For the text-containing cell, return its midpoint in (x, y) coordinate format. 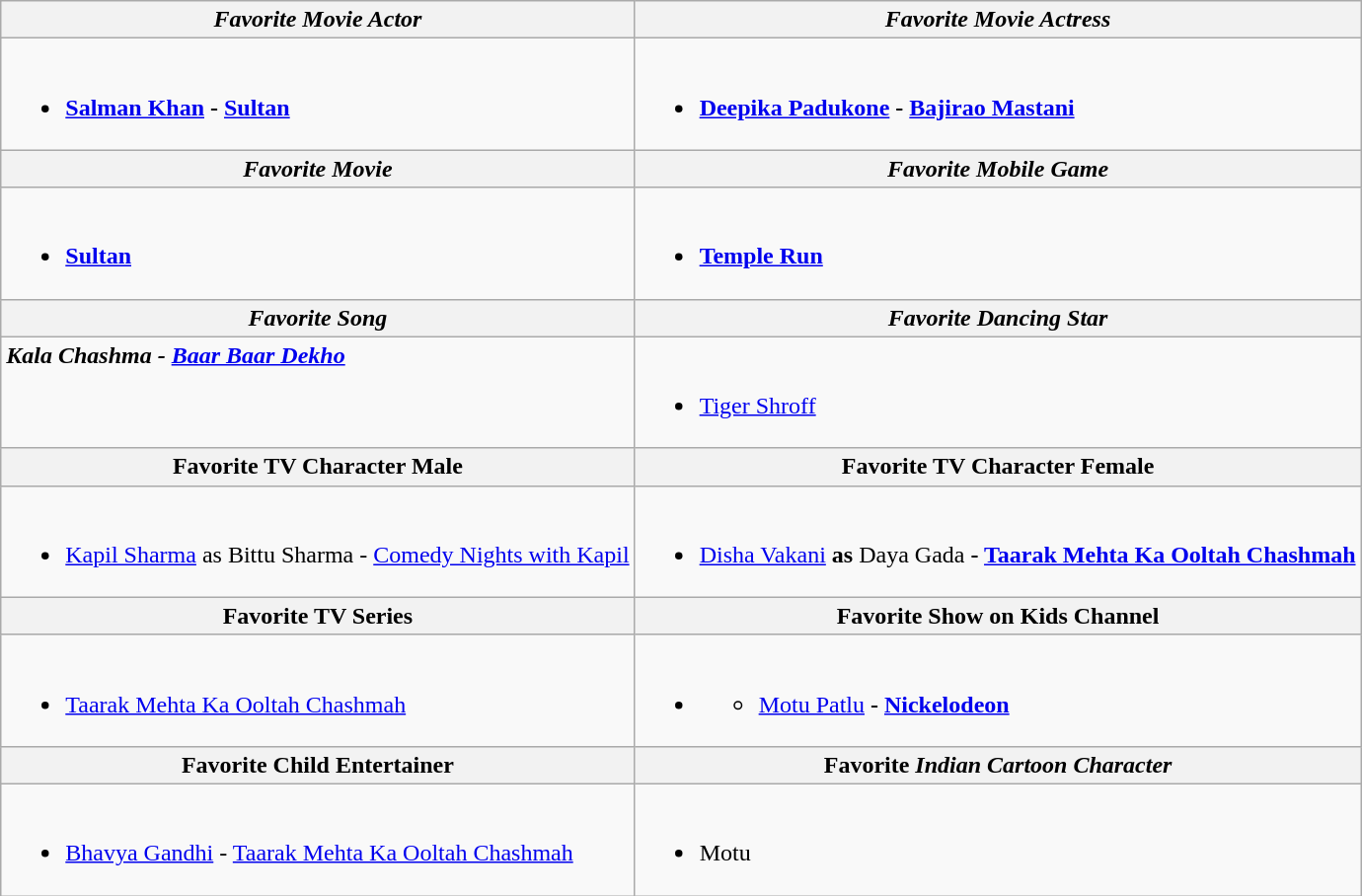
Motu Patlu - Nickelodeon (998, 691)
Kapil Sharma as Bittu Sharma - Comedy Nights with Kapil (318, 541)
Favorite Movie Actor (318, 20)
Favorite Mobile Game (998, 169)
Favorite TV Series (318, 616)
Motu (998, 839)
Salman Khan - Sultan (318, 95)
Temple Run (998, 243)
Favorite Indian Cartoon Character (998, 765)
Sultan (318, 243)
Taarak Mehta Ka Ooltah Chashmah (318, 691)
Bhavya Gandhi - Taarak Mehta Ka Ooltah Chashmah (318, 839)
Favorite TV Character Female (998, 467)
Disha Vakani as Daya Gada - Taarak Mehta Ka Ooltah Chashmah (998, 541)
Tiger Shroff (998, 393)
Favorite Show on Kids Channel (998, 616)
Favorite Movie Actress (998, 20)
Favorite Movie (318, 169)
Favorite TV Character Male (318, 467)
Deepika Padukone - Bajirao Mastani (998, 95)
Kala Chashma - Baar Baar Dekho (318, 393)
Favorite Song (318, 318)
Favorite Dancing Star (998, 318)
Favorite Child Entertainer (318, 765)
